Output the [x, y] coordinate of the center of the cell containing the given text.  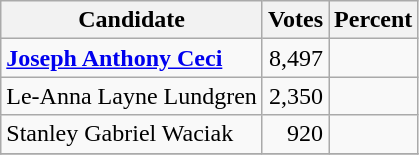
Le-Anna Layne Lundgren [132, 96]
Stanley Gabriel Waciak [132, 134]
2,350 [295, 96]
920 [295, 134]
8,497 [295, 58]
Votes [295, 20]
Percent [374, 20]
Joseph Anthony Ceci [132, 58]
Candidate [132, 20]
